Search for the cell housing the specified text and yield its (x, y) center coordinate. 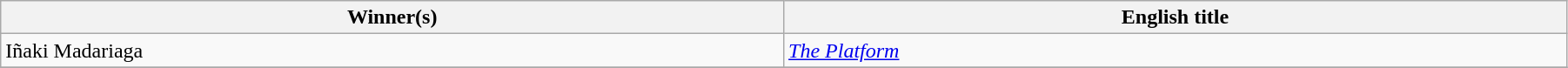
English title (1176, 17)
Iñaki Madariaga (392, 51)
The Platform (1176, 51)
Winner(s) (392, 17)
